Provide the (X, Y) coordinate of the cell's center where the given text is located.  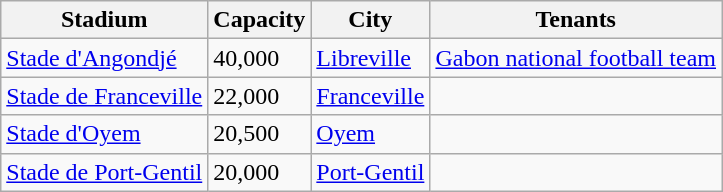
Franceville (370, 96)
22,000 (260, 96)
Port-Gentil (370, 172)
20,500 (260, 134)
Stade de Franceville (104, 96)
City (370, 20)
Stade d'Angondjé (104, 58)
Stadium (104, 20)
Oyem (370, 134)
Gabon national football team (576, 58)
Stade de Port-Gentil (104, 172)
40,000 (260, 58)
Tenants (576, 20)
Libreville (370, 58)
Capacity (260, 20)
Stade d'Oyem (104, 134)
20,000 (260, 172)
